Determine the [x, y] coordinate at the center of the cell enclosing the given text.  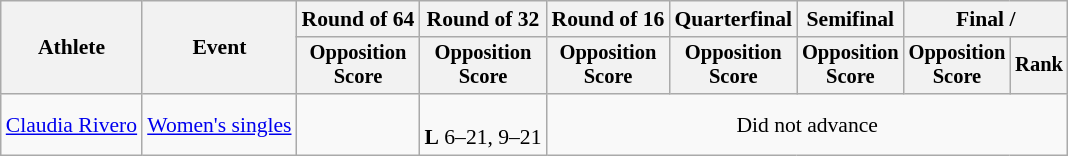
Event [219, 48]
Women's singles [219, 124]
Did not advance [808, 124]
Rank [1039, 66]
L 6–21, 9–21 [482, 124]
Semifinal [850, 19]
Claudia Rivero [72, 124]
Round of 32 [482, 19]
Round of 64 [358, 19]
Round of 16 [608, 19]
Athlete [72, 48]
Quarterfinal [733, 19]
Final / [986, 19]
